For the text-containing cell, return its midpoint in (X, Y) coordinate format. 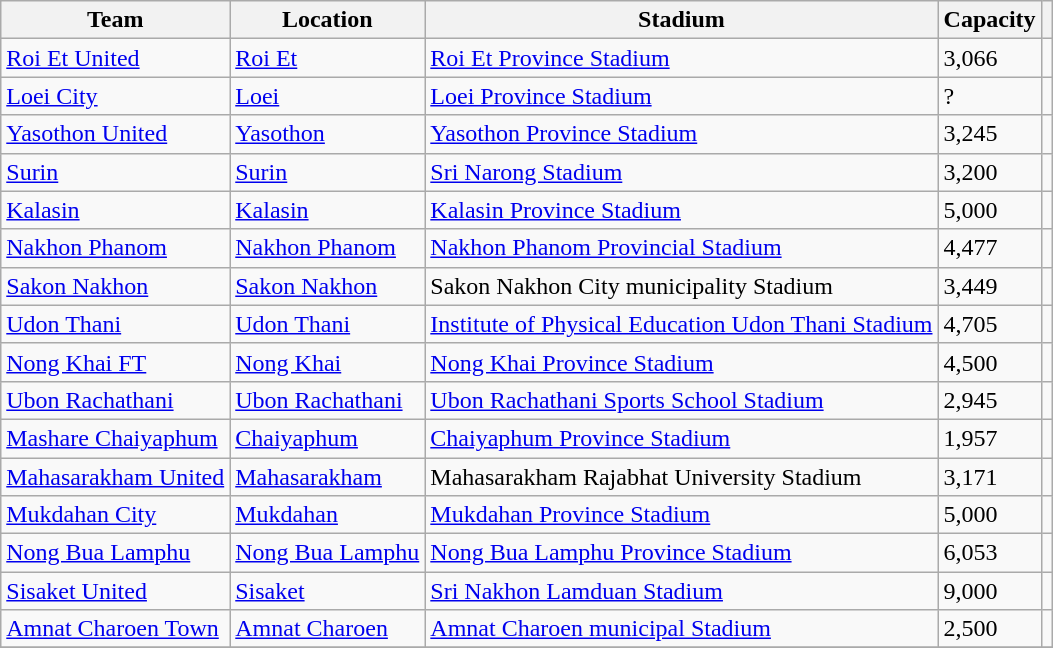
Nong Khai Province Stadium (682, 362)
Amnat Charoen (328, 629)
3,449 (990, 286)
Chaiyaphum Province Stadium (682, 438)
3,200 (990, 172)
Sakon Nakhon City municipality Stadium (682, 286)
Chaiyaphum (328, 438)
Nong Bua Lamphu Province Stadium (682, 553)
2,500 (990, 629)
Sri Nakhon Lamduan Stadium (682, 591)
Loei City (116, 96)
Mahasarakham (328, 477)
3,245 (990, 134)
Institute of Physical Education Udon Thani Stadium (682, 324)
4,705 (990, 324)
3,066 (990, 58)
Nakhon Phanom Provincial Stadium (682, 248)
2,945 (990, 400)
Amnat Charoen municipal Stadium (682, 629)
Mukdahan City (116, 515)
? (990, 96)
Stadium (682, 20)
Kalasin Province Stadium (682, 210)
Nong Khai FT (116, 362)
Mahasarakham Rajabhat University Stadium (682, 477)
4,500 (990, 362)
Capacity (990, 20)
Loei Province Stadium (682, 96)
Sri Narong Stadium (682, 172)
3,171 (990, 477)
Mukdahan (328, 515)
6,053 (990, 553)
Roi Et Province Stadium (682, 58)
Yasothon United (116, 134)
9,000 (990, 591)
Yasothon Province Stadium (682, 134)
Roi Et (328, 58)
1,957 (990, 438)
Location (328, 20)
Amnat Charoen Town (116, 629)
Loei (328, 96)
Sisaket United (116, 591)
Sisaket (328, 591)
Yasothon (328, 134)
Team (116, 20)
Mukdahan Province Stadium (682, 515)
Mashare Chaiyaphum (116, 438)
Nong Khai (328, 362)
Mahasarakham United (116, 477)
Ubon Rachathani Sports School Stadium (682, 400)
Roi Et United (116, 58)
4,477 (990, 248)
